Detect which cell encompasses the target text, then output its [X, Y] center coordinate. 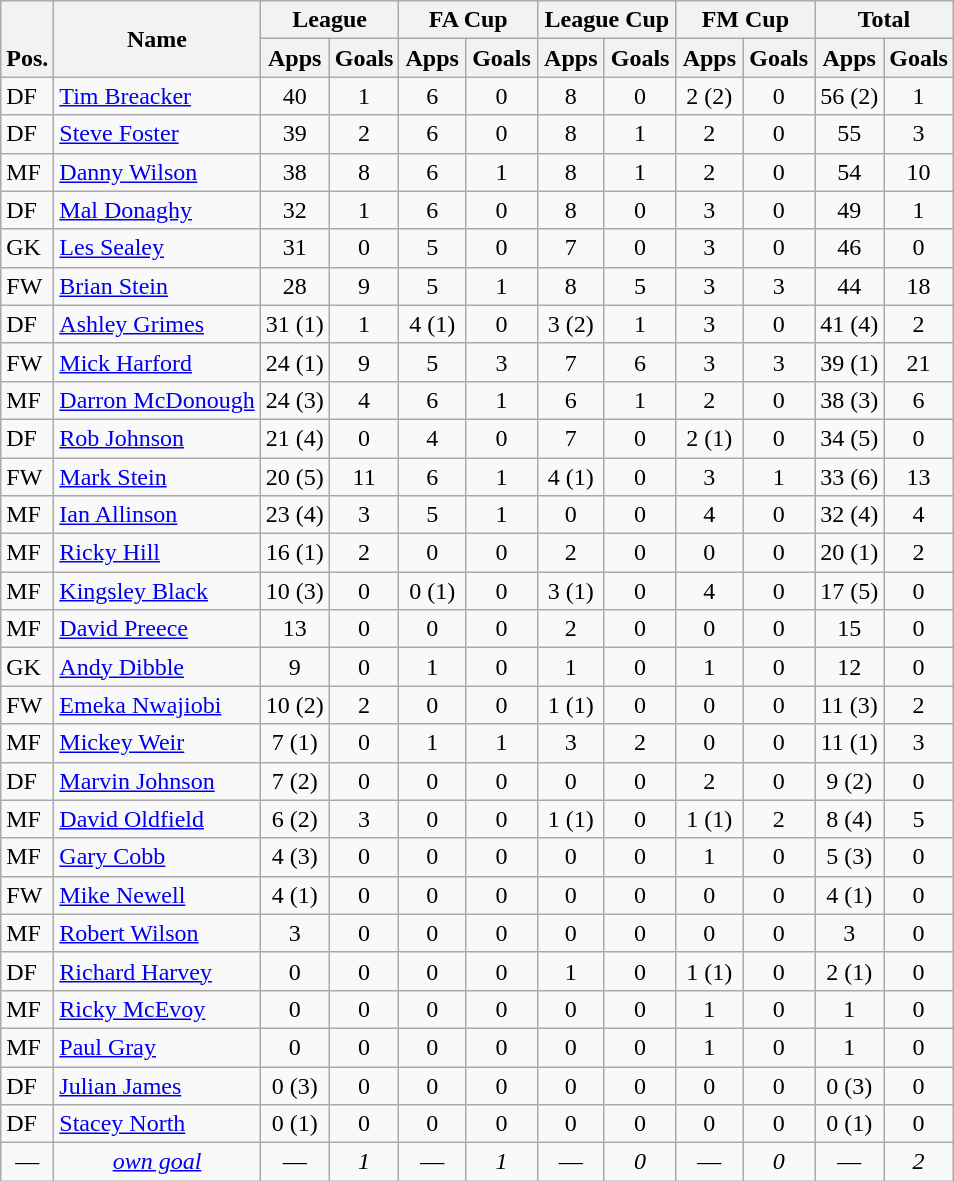
3 (2) [572, 324]
Ian Allinson [157, 515]
17 (5) [850, 591]
33 (6) [850, 477]
Name [157, 39]
Gary Cobb [157, 857]
24 (3) [294, 400]
Emeka Nwajiobi [157, 705]
15 [850, 629]
7 (2) [294, 781]
41 (4) [850, 324]
7 (1) [294, 743]
20 (1) [850, 553]
28 [294, 286]
32 (4) [850, 515]
12 [850, 667]
2 (2) [710, 96]
16 (1) [294, 553]
54 [850, 172]
39 [294, 134]
Total [884, 20]
FA Cup [468, 20]
5 (3) [850, 857]
Mike Newell [157, 895]
Paul Gray [157, 1047]
Tim Breacker [157, 96]
23 (4) [294, 515]
9 (2) [850, 781]
31 (1) [294, 324]
own goal [157, 1162]
Danny Wilson [157, 172]
Kingsley Black [157, 591]
6 (2) [294, 819]
Julian James [157, 1085]
10 [919, 172]
Rob Johnson [157, 438]
League Cup [608, 20]
Steve Foster [157, 134]
10 (3) [294, 591]
11 (3) [850, 705]
David Oldfield [157, 819]
21 (4) [294, 438]
4 (3) [294, 857]
Ricky Hill [157, 553]
League [330, 20]
49 [850, 210]
32 [294, 210]
Richard Harvey [157, 971]
Mickey Weir [157, 743]
38 [294, 172]
10 (2) [294, 705]
39 (1) [850, 362]
Mick Harford [157, 362]
40 [294, 96]
55 [850, 134]
Stacey North [157, 1124]
21 [919, 362]
31 [294, 248]
56 (2) [850, 96]
Robert Wilson [157, 933]
Ashley Grimes [157, 324]
David Preece [157, 629]
FM Cup [746, 20]
8 (4) [850, 819]
Les Sealey [157, 248]
Ricky McEvoy [157, 1009]
34 (5) [850, 438]
24 (1) [294, 362]
46 [850, 248]
38 (3) [850, 400]
3 (1) [572, 591]
18 [919, 286]
11 (1) [850, 743]
Pos. [28, 39]
11 [364, 477]
Mark Stein [157, 477]
Marvin Johnson [157, 781]
Andy Dibble [157, 667]
Darron McDonough [157, 400]
20 (5) [294, 477]
Brian Stein [157, 286]
Mal Donaghy [157, 210]
44 [850, 286]
